Provide the (x, y) coordinate of the cell's center where the given text is located.  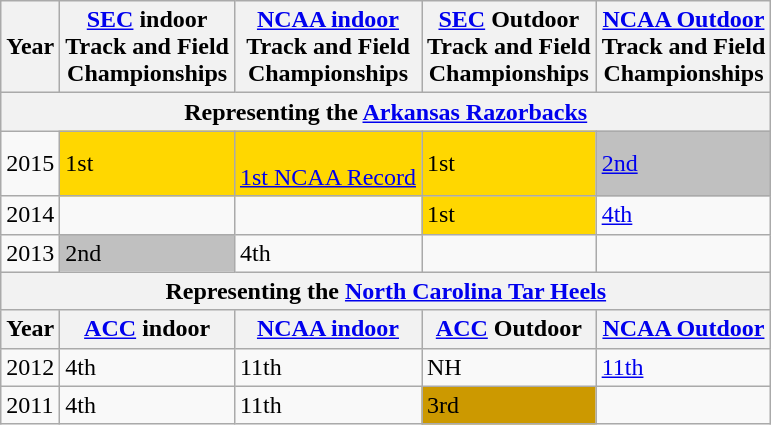
Representing the North Carolina Tar Heels (386, 291)
ACC indoor (148, 329)
SEC indoorTrack and FieldChampionships (148, 47)
NCAA indoorTrack and FieldChampionships (328, 47)
NCAA Outdoor (684, 329)
2014 (30, 215)
2015 (30, 164)
NCAA OutdoorTrack and FieldChampionships (684, 47)
Representing the Arkansas Razorbacks (386, 112)
2013 (30, 253)
2011 (30, 405)
1st NCAA Record (328, 164)
3rd (510, 405)
2012 (30, 367)
NH (510, 367)
NCAA indoor (328, 329)
SEC OutdoorTrack and FieldChampionships (510, 47)
ACC Outdoor (510, 329)
